Determine the [X, Y] coordinate at the center of the cell enclosing the given text.  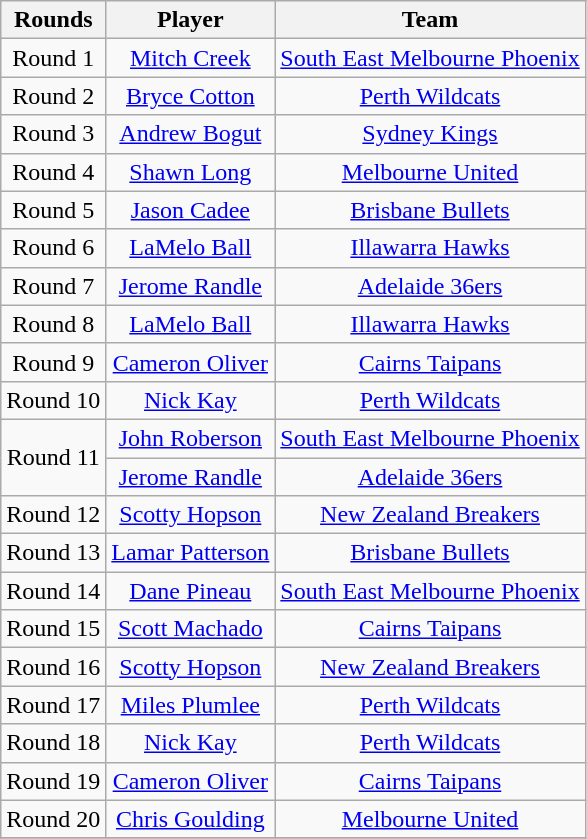
Round 2 [54, 96]
Round 13 [54, 553]
Round 5 [54, 210]
Round 4 [54, 172]
Round 18 [54, 743]
Round 10 [54, 400]
Round 17 [54, 705]
Round 12 [54, 515]
Round 1 [54, 58]
Lamar Patterson [190, 553]
Andrew Bogut [190, 134]
Player [190, 20]
Sydney Kings [430, 134]
Round 8 [54, 324]
Dane Pineau [190, 591]
Shawn Long [190, 172]
Miles Plumlee [190, 705]
Scott Machado [190, 629]
Rounds [54, 20]
Round 16 [54, 667]
Round 9 [54, 362]
Round 6 [54, 248]
Chris Goulding [190, 819]
Round 3 [54, 134]
Round 15 [54, 629]
Jason Cadee [190, 210]
Round 19 [54, 781]
Round 7 [54, 286]
Round 11 [54, 457]
Round 14 [54, 591]
John Roberson [190, 438]
Bryce Cotton [190, 96]
Round 20 [54, 819]
Team [430, 20]
Mitch Creek [190, 58]
